Identify which cell holds the provided text, then report its [X, Y] central coordinate. 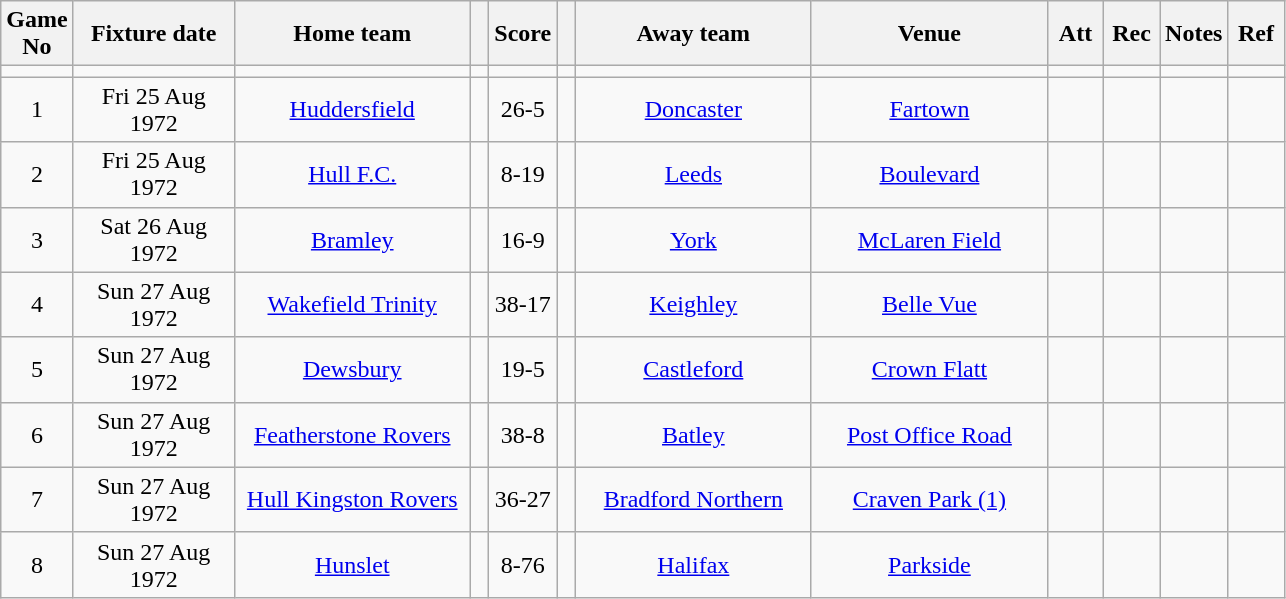
Rec [1132, 34]
Bramley [352, 240]
3 [37, 240]
Boulevard [929, 174]
Craven Park (1) [929, 500]
Belle Vue [929, 304]
Away team [693, 34]
Halifax [693, 564]
Batley [693, 434]
Score [523, 34]
Fixture date [154, 34]
36-27 [523, 500]
Venue [929, 34]
6 [37, 434]
Leeds [693, 174]
Huddersfield [352, 110]
Game No [37, 34]
Bradford Northern [693, 500]
Sat 26 Aug 1972 [154, 240]
Featherstone Rovers [352, 434]
Home team [352, 34]
Parkside [929, 564]
8 [37, 564]
Doncaster [693, 110]
26-5 [523, 110]
Att [1075, 34]
Fartown [929, 110]
7 [37, 500]
1 [37, 110]
Wakefield Trinity [352, 304]
Ref [1256, 34]
York [693, 240]
16-9 [523, 240]
Crown Flatt [929, 370]
McLaren Field [929, 240]
5 [37, 370]
Dewsbury [352, 370]
8-19 [523, 174]
Notes [1194, 34]
Hunslet [352, 564]
Keighley [693, 304]
2 [37, 174]
Hull Kingston Rovers [352, 500]
19-5 [523, 370]
Hull F.C. [352, 174]
38-8 [523, 434]
38-17 [523, 304]
Post Office Road [929, 434]
8-76 [523, 564]
Castleford [693, 370]
4 [37, 304]
